Search for the cell housing the specified text and yield its [X, Y] center coordinate. 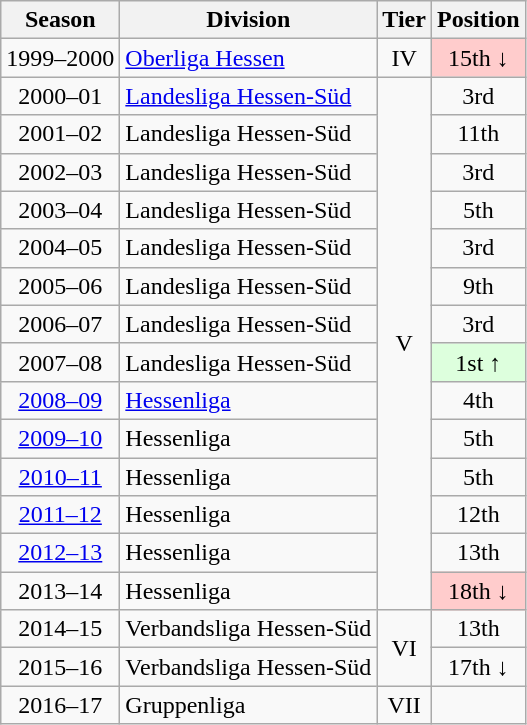
4th [478, 400]
Position [478, 20]
2010–11 [60, 477]
2001–02 [60, 134]
V [404, 344]
2013–14 [60, 591]
9th [478, 286]
Gruppenliga [248, 705]
2002–03 [60, 172]
2000–01 [60, 96]
2004–05 [60, 248]
VII [404, 705]
17th ↓ [478, 667]
1st ↑ [478, 362]
2007–08 [60, 362]
IV [404, 58]
1999–2000 [60, 58]
2015–16 [60, 667]
2006–07 [60, 324]
Season [60, 20]
Oberliga Hessen [248, 58]
15th ↓ [478, 58]
12th [478, 515]
Division [248, 20]
11th [478, 134]
2016–17 [60, 705]
2011–12 [60, 515]
VI [404, 648]
2012–13 [60, 553]
2008–09 [60, 400]
18th ↓ [478, 591]
2003–04 [60, 210]
Tier [404, 20]
2005–06 [60, 286]
2009–10 [60, 438]
2014–15 [60, 629]
